Determine the (x, y) coordinate at the center of the cell enclosing the given text.  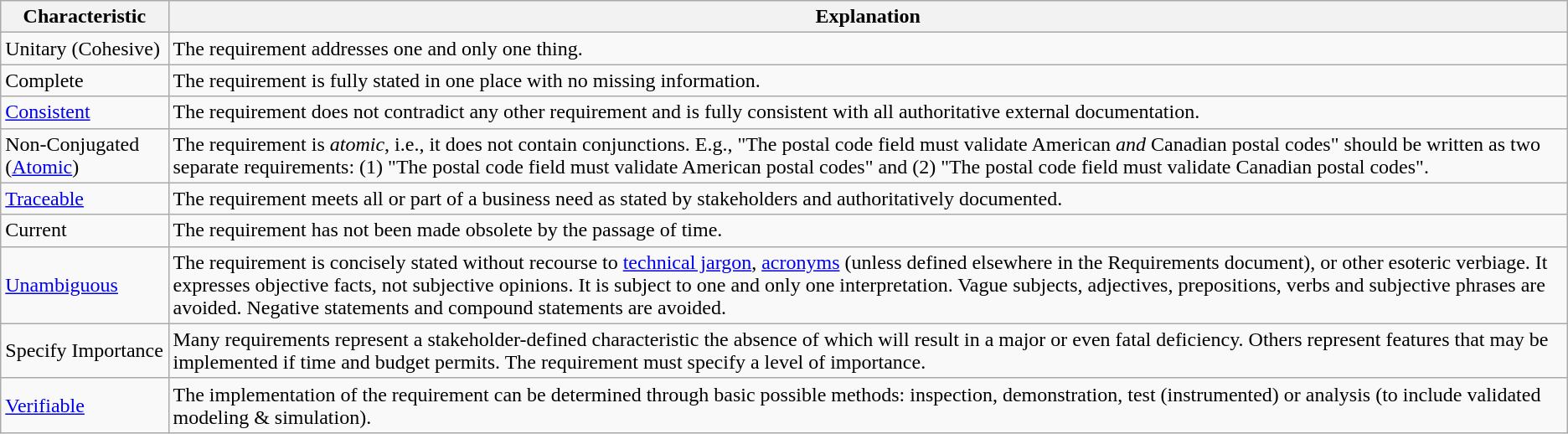
Traceable (85, 199)
The requirement does not contradict any other requirement and is fully consistent with all authoritative external documentation. (868, 112)
Unambiguous (85, 285)
Consistent (85, 112)
The requirement meets all or part of a business need as stated by stakeholders and authoritatively documented. (868, 199)
The requirement has not been made obsolete by the passage of time. (868, 230)
Characteristic (85, 17)
The requirement addresses one and only one thing. (868, 49)
Specify Importance (85, 350)
Verifiable (85, 406)
Unitary (Cohesive) (85, 49)
Complete (85, 80)
Explanation (868, 17)
The requirement is fully stated in one place with no missing information. (868, 80)
Current (85, 230)
Non-Conjugated (Atomic) (85, 156)
